Extract the [x, y] coordinate from the center of the cell holding the provided text.  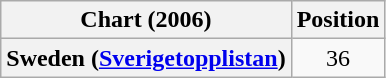
Chart (2006) [146, 20]
Position [338, 20]
36 [338, 58]
Sweden (Sverigetopplistan) [146, 58]
